Pinpoint the cell where the given text exists, returning its [X, Y] midpoint coordinate. 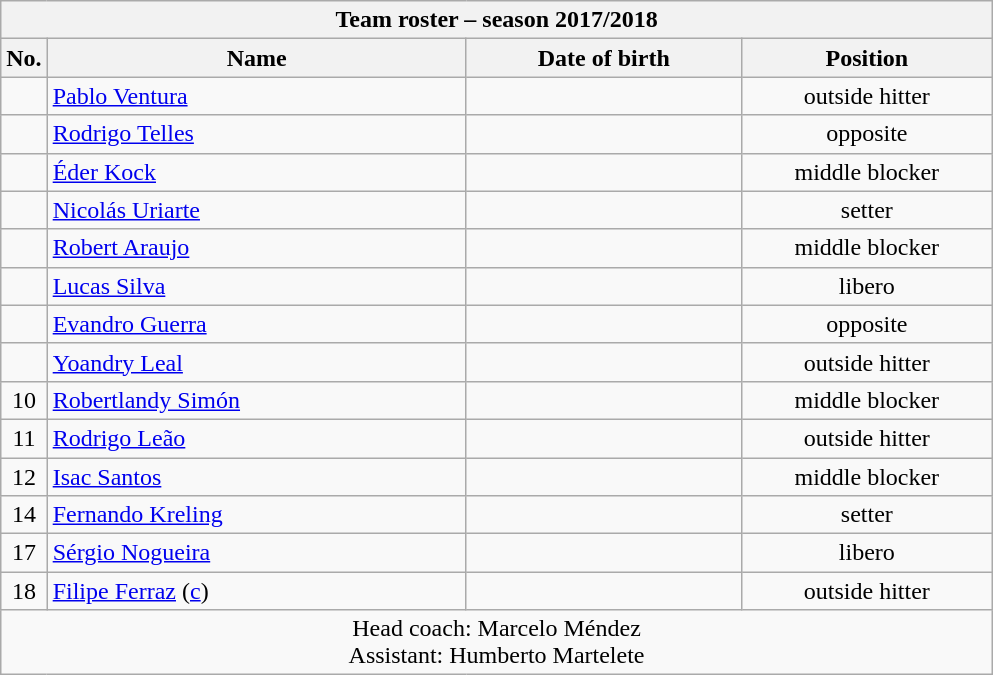
Name [256, 58]
10 [24, 400]
Position [866, 58]
No. [24, 58]
Rodrigo Telles [256, 134]
Evandro Guerra [256, 324]
Éder Kock [256, 172]
14 [24, 515]
Pablo Ventura [256, 96]
Head coach: Marcelo Méndez Assistant: Humberto Martelete [497, 642]
Robertlandy Simón [256, 400]
Filipe Ferraz (c) [256, 591]
Fernando Kreling [256, 515]
Team roster – season 2017/2018 [497, 20]
Robert Araujo [256, 248]
Isac Santos [256, 477]
Yoandry Leal [256, 362]
11 [24, 438]
18 [24, 591]
Nicolás Uriarte [256, 210]
12 [24, 477]
Lucas Silva [256, 286]
Date of birth [604, 58]
Sérgio Nogueira [256, 553]
17 [24, 553]
Rodrigo Leão [256, 438]
